Return (x, y) of the center of cell containing provided text 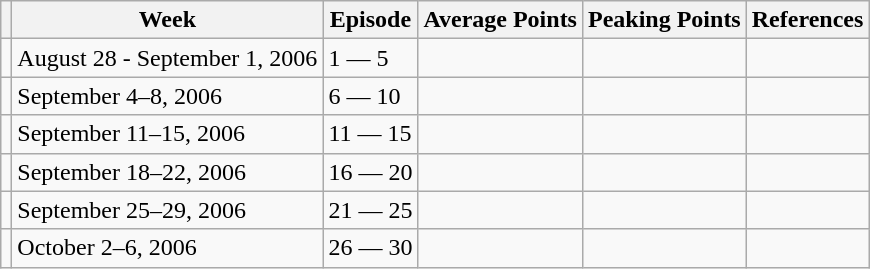
September 18–22, 2006 (168, 172)
September 25–29, 2006 (168, 210)
Average Points (500, 20)
September 11–15, 2006 (168, 134)
Peaking Points (664, 20)
Episode (370, 20)
References (808, 20)
August 28 - September 1, 2006 (168, 58)
October 2–6, 2006 (168, 248)
September 4–8, 2006 (168, 96)
1 — 5 (370, 58)
11 — 15 (370, 134)
21 — 25 (370, 210)
16 — 20 (370, 172)
6 — 10 (370, 96)
26 — 30 (370, 248)
Week (168, 20)
